Search for the cell housing the specified text and yield its (x, y) center coordinate. 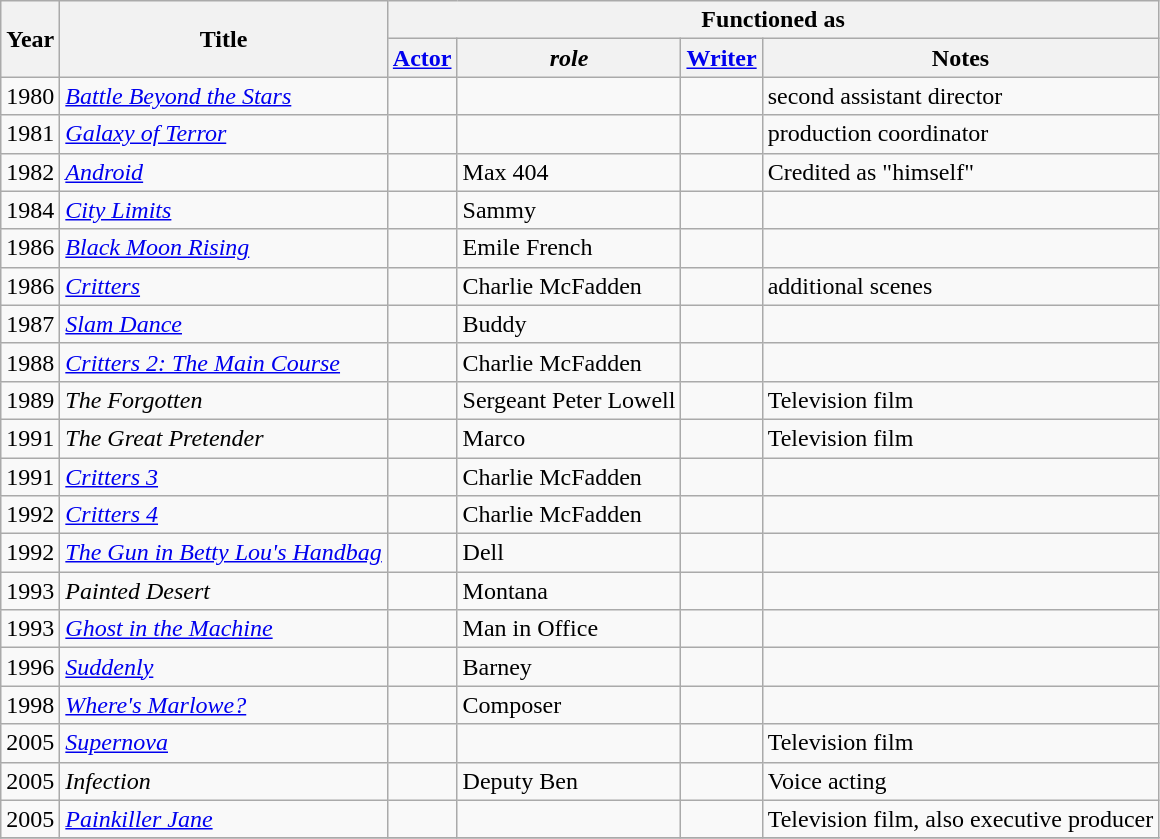
Critters 2: The Main Course (224, 362)
Painted Desert (224, 591)
1987 (30, 324)
Dell (569, 553)
Title (224, 39)
Where's Marlowe? (224, 705)
Emile French (569, 248)
The Great Pretender (224, 438)
1996 (30, 667)
The Forgotten (224, 400)
1989 (30, 400)
Android (224, 172)
role (569, 58)
Voice acting (960, 781)
City Limits (224, 210)
Sammy (569, 210)
Year (30, 39)
Composer (569, 705)
Battle Beyond the Stars (224, 96)
The Gun in Betty Lou's Handbag (224, 553)
Infection (224, 781)
Credited as "himself" (960, 172)
Television film, also executive producer (960, 819)
Barney (569, 667)
Man in Office (569, 629)
Black Moon Rising (224, 248)
Max 404 (569, 172)
1988 (30, 362)
additional scenes (960, 286)
Critters (224, 286)
Montana (569, 591)
Galaxy of Terror (224, 134)
1981 (30, 134)
1980 (30, 96)
Slam Dance (224, 324)
Actor (422, 58)
Notes (960, 58)
Sergeant Peter Lowell (569, 400)
Supernova (224, 743)
Suddenly (224, 667)
production coordinator (960, 134)
Marco (569, 438)
second assistant director (960, 96)
1984 (30, 210)
Buddy (569, 324)
Deputy Ben (569, 781)
Painkiller Jane (224, 819)
Critters 4 (224, 515)
Ghost in the Machine (224, 629)
Functioned as (772, 20)
Critters 3 (224, 477)
1982 (30, 172)
Writer (722, 58)
1998 (30, 705)
